Locate the cell with the specified text and output its [X, Y] center coordinate. 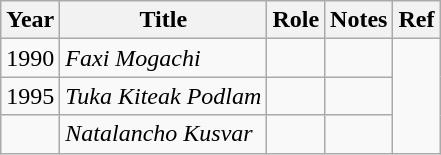
Notes [359, 20]
Natalancho Kusvar [164, 134]
Faxi Mogachi [164, 58]
Year [30, 20]
Tuka Kiteak Podlam [164, 96]
Role [296, 20]
Ref [416, 20]
1995 [30, 96]
1990 [30, 58]
Title [164, 20]
